Return [x, y] of the center of cell containing provided text 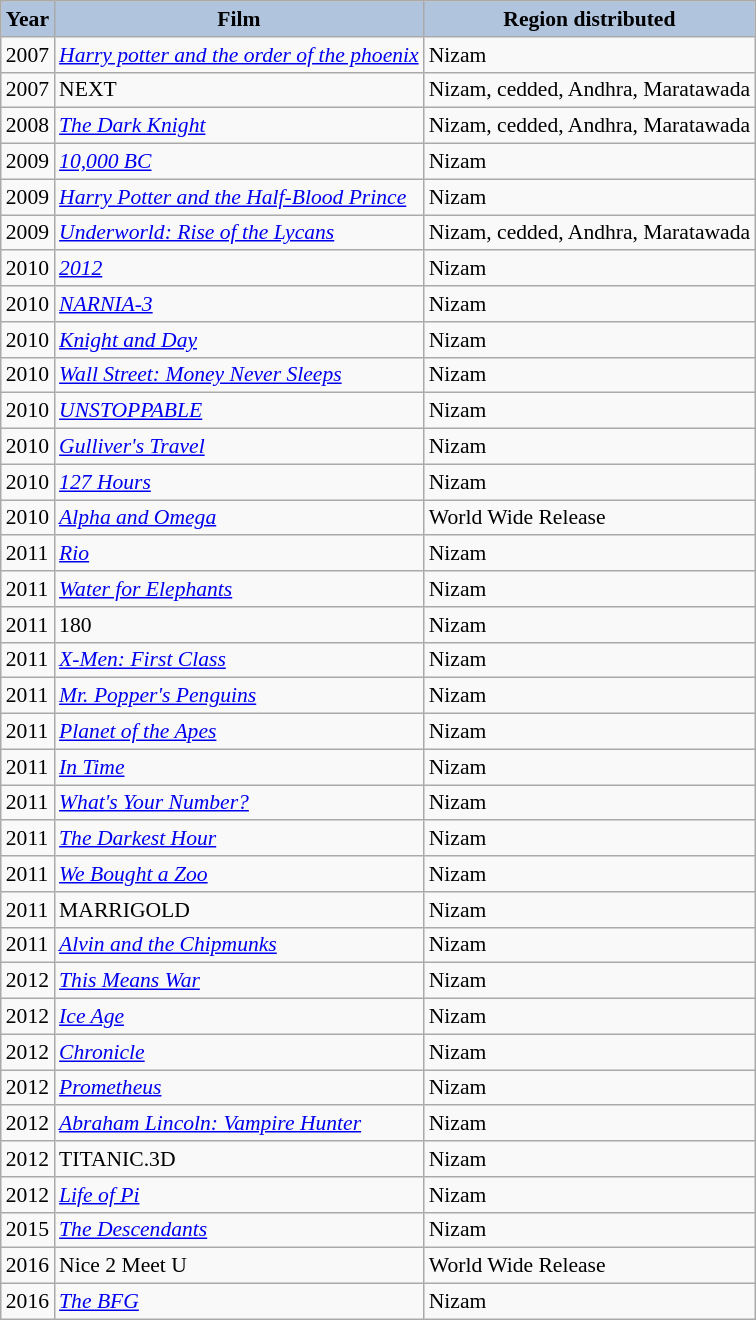
The Dark Knight [239, 126]
What's Your Number? [239, 803]
MARRIGOLD [239, 910]
NARNIA-3 [239, 304]
Gulliver's Travel [239, 447]
Prometheus [239, 1088]
X-Men: First Class [239, 660]
TITANIC.3D [239, 1159]
UNSTOPPABLE [239, 411]
Mr. Popper's Penguins [239, 696]
2008 [28, 126]
Water for Elephants [239, 589]
The Descendants [239, 1230]
180 [239, 625]
Ice Age [239, 1017]
Abraham Lincoln: Vampire Hunter [239, 1124]
This Means War [239, 981]
Chronicle [239, 1052]
2015 [28, 1230]
Harry potter and the order of the phoenix [239, 55]
Year [28, 19]
In Time [239, 767]
Alvin and the Chipmunks [239, 945]
127 Hours [239, 482]
Underworld: Rise of the Lycans [239, 233]
Nice 2 Meet U [239, 1266]
Alpha and Omega [239, 518]
Region distributed [590, 19]
Harry Potter and the Half-Blood Prince [239, 197]
Wall Street: Money Never Sleeps [239, 375]
Life of Pi [239, 1195]
The Darkest Hour [239, 839]
Planet of the Apes [239, 732]
We Bought a Zoo [239, 874]
10,000 BC [239, 162]
Rio [239, 554]
The BFG [239, 1302]
Film [239, 19]
NEXT [239, 90]
Knight and Day [239, 340]
